Locate the cell with the specified text and output its (x, y) center coordinate. 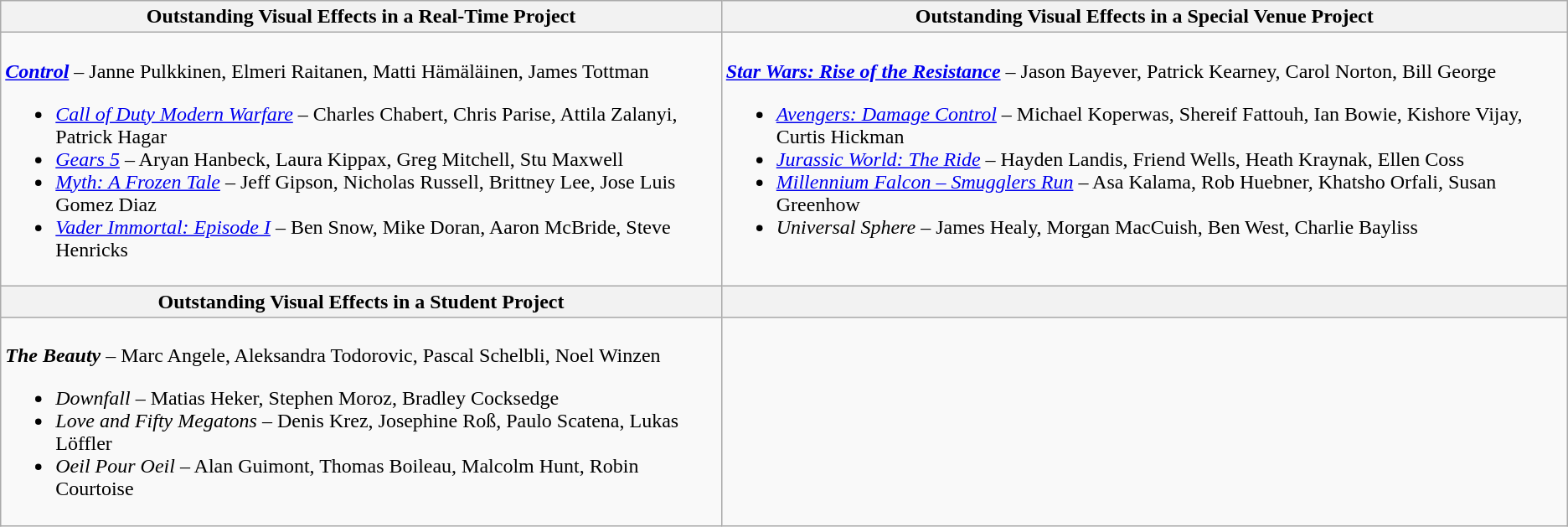
Outstanding Visual Effects in a Special Venue Project (1144, 17)
Outstanding Visual Effects in a Real-Time Project (361, 17)
Outstanding Visual Effects in a Student Project (361, 302)
